Capture the cell that displays the provided text and extract its [x, y] central coordinate. 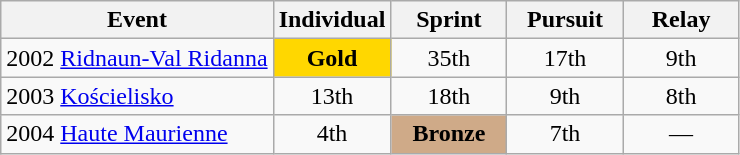
Pursuit [565, 20]
4th [332, 134]
Event [137, 20]
35th [449, 58]
2003 Kościelisko [137, 96]
17th [565, 58]
2002 Ridnaun-Val Ridanna [137, 58]
Gold [332, 58]
7th [565, 134]
Relay [681, 20]
13th [332, 96]
Bronze [449, 134]
Sprint [449, 20]
18th [449, 96]
— [681, 134]
8th [681, 96]
2004 Haute Maurienne [137, 134]
Individual [332, 20]
